Extract the [X, Y] coordinate from the center of the cell holding the provided text.  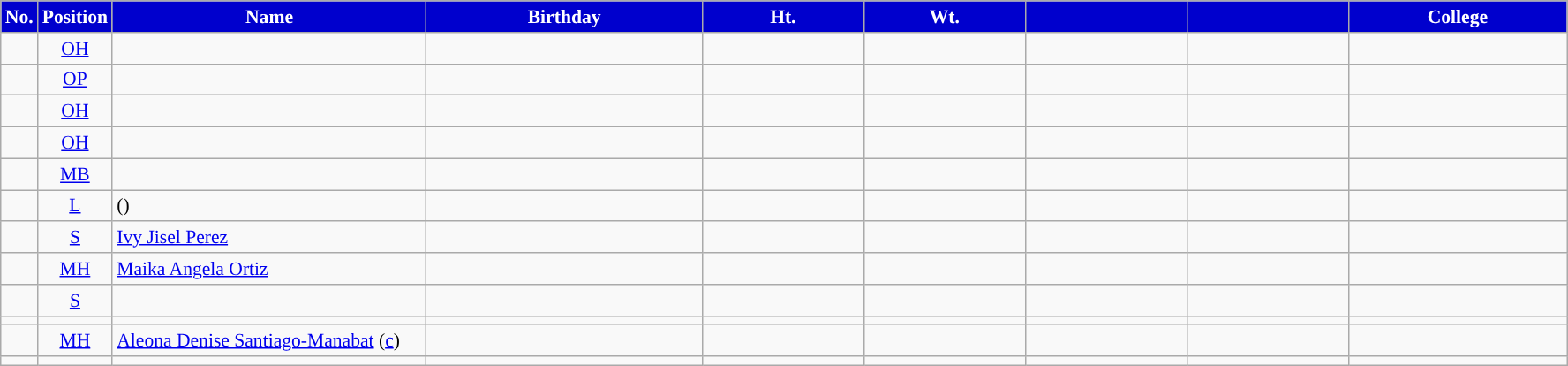
Wt. [945, 17]
L [75, 206]
() [269, 206]
Name [269, 17]
Maika Angela Ortiz [269, 269]
MB [75, 174]
Aleona Denise Santiago-Manabat (c) [269, 341]
Ht. [782, 17]
Birthday [565, 17]
Ivy Jisel Perez [269, 238]
College [1458, 17]
OP [75, 80]
Position [75, 17]
No. [19, 17]
